Return [x, y] of the center of cell containing provided text 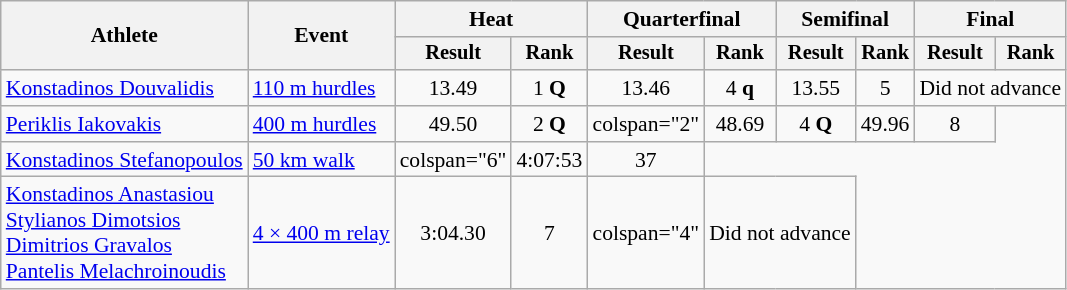
1 Q [549, 88]
Event [322, 36]
Konstadinos Douvalidis [124, 88]
49.96 [886, 124]
13.49 [454, 88]
Heat [492, 19]
49.50 [454, 124]
7 [549, 233]
8 [954, 124]
110 m hurdles [322, 88]
13.55 [816, 88]
48.69 [740, 124]
4 q [740, 88]
Periklis Iakovakis [124, 124]
4 × 400 m relay [322, 233]
Konstadinos Stefanopoulos [124, 160]
2 Q [549, 124]
colspan="4" [646, 233]
Final [990, 19]
3:04.30 [454, 233]
50 km walk [322, 160]
colspan="2" [646, 124]
Semifinal [846, 19]
4 Q [816, 124]
colspan="6" [454, 160]
400 m hurdles [322, 124]
4:07:53 [549, 160]
Quarterfinal [681, 19]
37 [646, 160]
Athlete [124, 36]
5 [886, 88]
13.46 [646, 88]
Konstadinos AnastasiouStylianos DimotsiosDimitrios GravalosPantelis Melachroinoudis [124, 233]
